Return [X, Y] of the center of cell containing provided text 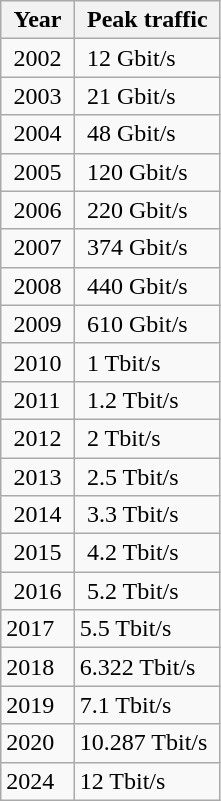
12 Tbit/s [147, 781]
2009 [38, 324]
7.1 Tbit/s [147, 705]
Year [38, 20]
220 Gbit/s [147, 210]
4.2 Tbit/s [147, 553]
5.2 Tbit/s [147, 591]
10.287 Tbit/s [147, 743]
Peak traffic [147, 20]
1 Tbit/s [147, 362]
374 Gbit/s [147, 248]
2006 [38, 210]
2010 [38, 362]
3.3 Tbit/s [147, 515]
2012 [38, 438]
2007 [38, 248]
2024 [38, 781]
2017 [38, 629]
5.5 Tbit/s [147, 629]
12 Gbit/s [147, 58]
610 Gbit/s [147, 324]
2013 [38, 477]
2003 [38, 96]
2008 [38, 286]
120 Gbit/s [147, 172]
1.2 Tbit/s [147, 400]
2018 [38, 667]
2.5 Tbit/s [147, 477]
440 Gbit/s [147, 286]
2005 [38, 172]
2 Tbit/s [147, 438]
2011 [38, 400]
2004 [38, 134]
2002 [38, 58]
6.322 Tbit/s [147, 667]
2016 [38, 591]
2015 [38, 553]
2020 [38, 743]
2014 [38, 515]
48 Gbit/s [147, 134]
21 Gbit/s [147, 96]
2019 [38, 705]
